Pinpoint the cell where the given text exists, returning its [x, y] midpoint coordinate. 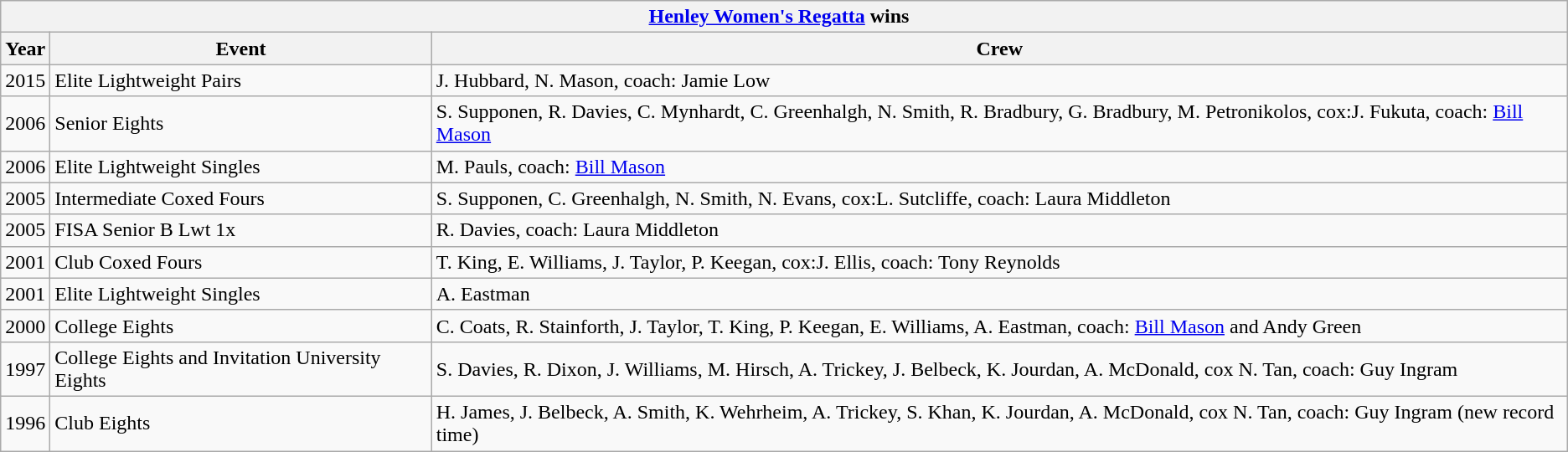
Senior Eights [241, 124]
FISA Senior B Lwt 1x [241, 230]
Elite Lightweight Pairs [241, 80]
2015 [25, 80]
M. Pauls, coach: Bill Mason [999, 167]
College Eights [241, 326]
Club Coxed Fours [241, 262]
J. Hubbard, N. Mason, coach: Jamie Low [999, 80]
Crew [999, 49]
T. King, E. Williams, J. Taylor, P. Keegan, cox:J. Ellis, coach: Tony Reynolds [999, 262]
Henley Women's Regatta wins [784, 17]
H. James, J. Belbeck, A. Smith, K. Wehrheim, A. Trickey, S. Khan, K. Jourdan, A. McDonald, cox N. Tan, coach: Guy Ingram (new record time) [999, 424]
Club Eights [241, 424]
Intermediate Coxed Fours [241, 198]
S. Davies, R. Dixon, J. Williams, M. Hirsch, A. Trickey, J. Belbeck, K. Jourdan, A. McDonald, cox N. Tan, coach: Guy Ingram [999, 368]
S. Supponen, C. Greenhalgh, N. Smith, N. Evans, cox:L. Sutcliffe, coach: Laura Middleton [999, 198]
1996 [25, 424]
R. Davies, coach: Laura Middleton [999, 230]
College Eights and Invitation University Eights [241, 368]
Year [25, 49]
S. Supponen, R. Davies, C. Mynhardt, C. Greenhalgh, N. Smith, R. Bradbury, G. Bradbury, M. Petronikolos, cox:J. Fukuta, coach: Bill Mason [999, 124]
C. Coats, R. Stainforth, J. Taylor, T. King, P. Keegan, E. Williams, A. Eastman, coach: Bill Mason and Andy Green [999, 326]
A. Eastman [999, 294]
2000 [25, 326]
Event [241, 49]
1997 [25, 368]
